Pinpoint the cell where the given text exists, returning its (x, y) midpoint coordinate. 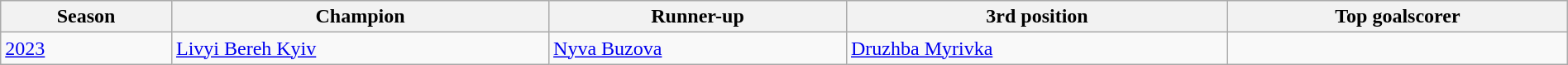
Nyva Buzova (698, 48)
Runner-up (698, 17)
Livyi Bereh Kyiv (360, 48)
3rd position (1037, 17)
Season (86, 17)
Druzhba Myrivka (1037, 48)
Champion (360, 17)
Top goalscorer (1398, 17)
2023 (86, 48)
